Determine the [X, Y] coordinate at the center of the cell enclosing the given text.  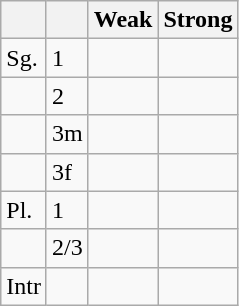
3f [67, 172]
2/3 [67, 248]
Intr [24, 286]
Sg. [24, 58]
Strong [198, 20]
3m [67, 134]
Pl. [24, 210]
Weak [123, 20]
2 [67, 96]
